Return [x, y] of the center of cell containing provided text 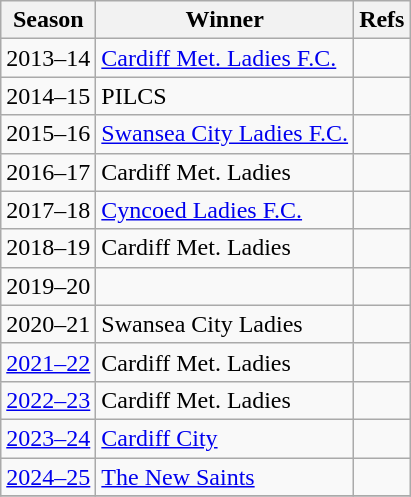
Cardiff City [225, 438]
2015–16 [48, 134]
2019–20 [48, 286]
2014–15 [48, 96]
2016–17 [48, 172]
Cyncoed Ladies F.C. [225, 210]
2020–21 [48, 324]
2024–25 [48, 477]
The New Saints [225, 477]
2013–14 [48, 58]
Refs [382, 20]
Season [48, 20]
2023–24 [48, 438]
2021–22 [48, 362]
Swansea City Ladies F.C. [225, 134]
2018–19 [48, 248]
2022–23 [48, 400]
Cardiff Met. Ladies F.C. [225, 58]
Winner [225, 20]
PILCS [225, 96]
2017–18 [48, 210]
Swansea City Ladies [225, 324]
